From the cell containing the given text, extract its center point as [X, Y] coordinate. 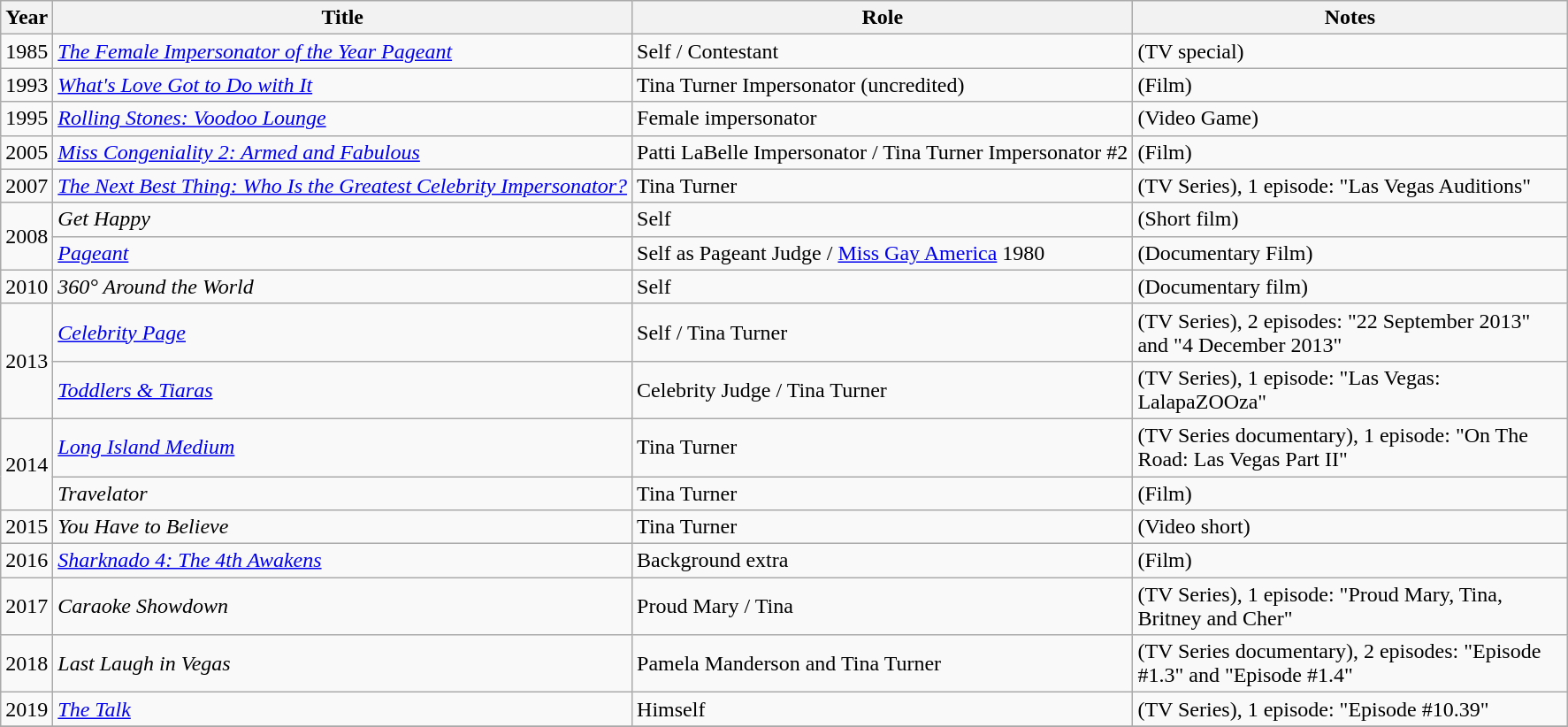
The Next Best Thing: Who Is the Greatest Celebrity Impersonator? [343, 186]
2005 [27, 152]
(TV Series), 1 episode: "Proud Mary, Tina, Britney and Cher" [1350, 607]
(Short film) [1350, 219]
Rolling Stones: Voodoo Lounge [343, 119]
(TV special) [1350, 51]
Celebrity Page [343, 333]
(TV Series documentary), 1 episode: "On The Road: Las Vegas Part II" [1350, 448]
Self as Pageant Judge / Miss Gay America 1980 [883, 253]
Caraoke Showdown [343, 607]
Travelator [343, 493]
(TV Series), 1 episode: "Las Vegas Auditions" [1350, 186]
Proud Mary / Tina [883, 607]
Year [27, 18]
(Video Game) [1350, 119]
(Video short) [1350, 527]
2015 [27, 527]
Long Island Medium [343, 448]
Himself [883, 709]
Last Laugh in Vegas [343, 663]
Pamela Manderson and Tina Turner [883, 663]
Patti LaBelle Impersonator / Tina Turner Impersonator #2 [883, 152]
Self / Tina Turner [883, 333]
2010 [27, 287]
2014 [27, 463]
(TV Series), 1 episode: "Las Vegas: LalapaZOOza" [1350, 389]
What's Love Got to Do with It [343, 85]
(TV Series), 2 episodes: "22 September 2013" and "4 December 2013" [1350, 333]
Miss Congeniality 2: Armed and Fabulous [343, 152]
Get Happy [343, 219]
(Documentary Film) [1350, 253]
2019 [27, 709]
1985 [27, 51]
2007 [27, 186]
Background extra [883, 561]
2008 [27, 236]
1993 [27, 85]
Title [343, 18]
1995 [27, 119]
2016 [27, 561]
Tina Turner Impersonator (uncredited) [883, 85]
Notes [1350, 18]
(Documentary film) [1350, 287]
2017 [27, 607]
Toddlers & Tiaras [343, 389]
2018 [27, 663]
Sharknado 4: The 4th Awakens [343, 561]
360° Around the World [343, 287]
You Have to Believe [343, 527]
Pageant [343, 253]
Self / Contestant [883, 51]
The Talk [343, 709]
Role [883, 18]
Female impersonator [883, 119]
Celebrity Judge / Tina Turner [883, 389]
(TV Series documentary), 2 episodes: "Episode #1.3" and "Episode #1.4" [1350, 663]
(TV Series), 1 episode: "Episode #10.39" [1350, 709]
The Female Impersonator of the Year Pageant [343, 51]
2013 [27, 361]
